Search for the cell housing the specified text and yield its [X, Y] center coordinate. 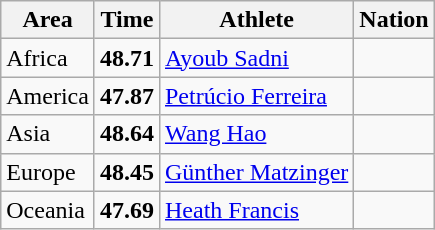
Africa [48, 58]
Athlete [256, 20]
47.87 [126, 96]
Heath Francis [256, 210]
47.69 [126, 210]
48.45 [126, 172]
Nation [394, 20]
Area [48, 20]
Ayoub Sadni [256, 58]
Petrúcio Ferreira [256, 96]
48.71 [126, 58]
Europe [48, 172]
Oceania [48, 210]
48.64 [126, 134]
Günther Matzinger [256, 172]
America [48, 96]
Asia [48, 134]
Wang Hao [256, 134]
Time [126, 20]
